Identify which cell holds the provided text, then report its [X, Y] central coordinate. 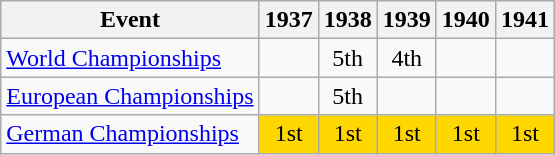
German Championships [130, 134]
1940 [466, 20]
European Championships [130, 96]
4th [406, 58]
Event [130, 20]
1937 [288, 20]
1941 [524, 20]
1939 [406, 20]
World Championships [130, 58]
1938 [348, 20]
